Pinpoint the cell where the given text exists, returning its (X, Y) midpoint coordinate. 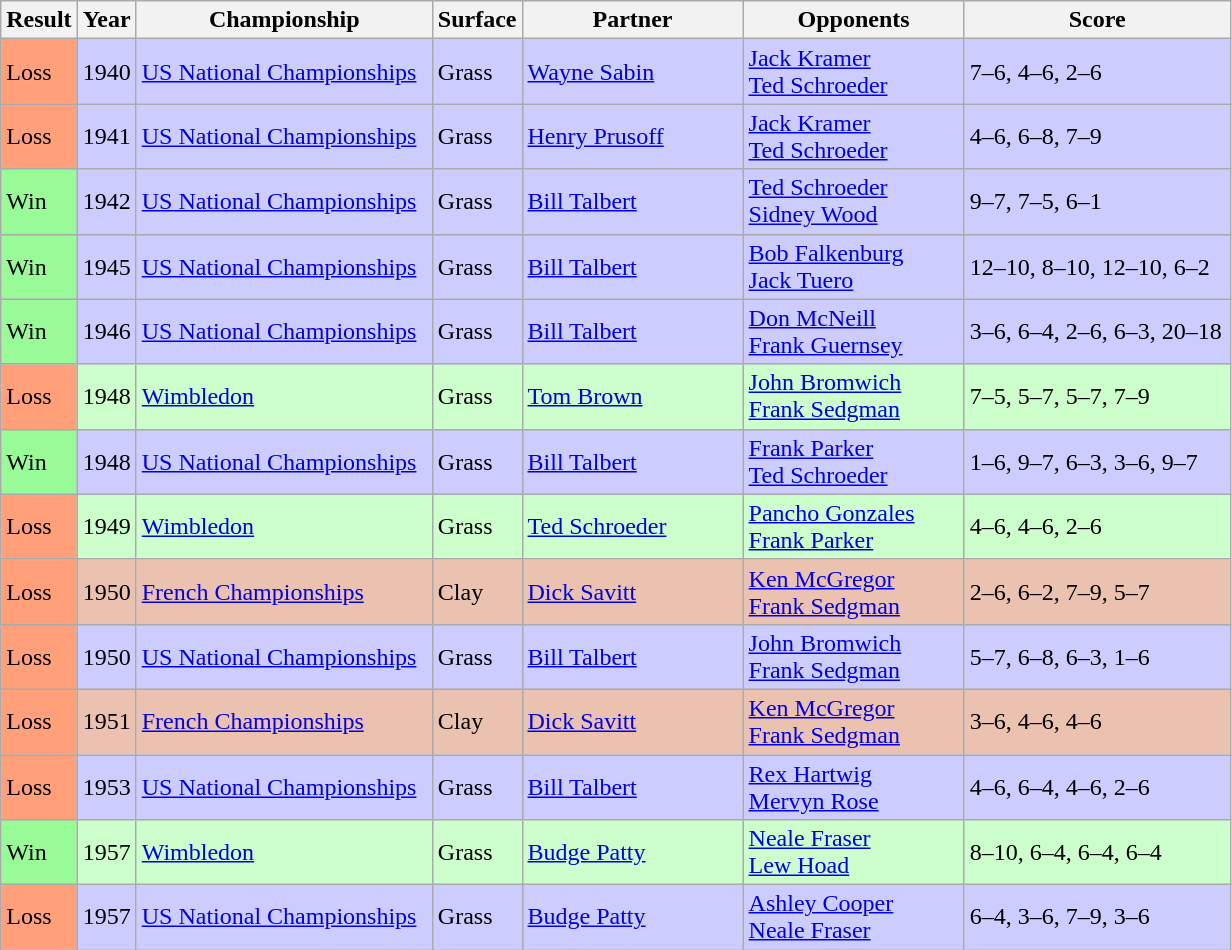
Ashley Cooper Neale Fraser (854, 918)
Championship (284, 20)
Rex Hartwig Mervyn Rose (854, 786)
Henry Prusoff (632, 136)
Don McNeill Frank Guernsey (854, 332)
Surface (477, 20)
9–7, 7–5, 6–1 (1097, 202)
1940 (106, 72)
1946 (106, 332)
1945 (106, 266)
4–6, 6–4, 4–6, 2–6 (1097, 786)
1949 (106, 526)
1942 (106, 202)
Ted Schroeder (632, 526)
4–6, 4–6, 2–6 (1097, 526)
3–6, 6–4, 2–6, 6–3, 20–18 (1097, 332)
Neale Fraser Lew Hoad (854, 852)
1941 (106, 136)
Opponents (854, 20)
1–6, 9–7, 6–3, 3–6, 9–7 (1097, 462)
1951 (106, 722)
8–10, 6–4, 6–4, 6–4 (1097, 852)
Wayne Sabin (632, 72)
3–6, 4–6, 4–6 (1097, 722)
Tom Brown (632, 396)
Result (39, 20)
7–5, 5–7, 5–7, 7–9 (1097, 396)
1953 (106, 786)
5–7, 6–8, 6–3, 1–6 (1097, 656)
Pancho Gonzales Frank Parker (854, 526)
Year (106, 20)
7–6, 4–6, 2–6 (1097, 72)
Partner (632, 20)
6–4, 3–6, 7–9, 3–6 (1097, 918)
Frank Parker Ted Schroeder (854, 462)
12–10, 8–10, 12–10, 6–2 (1097, 266)
Ted Schroeder Sidney Wood (854, 202)
2–6, 6–2, 7–9, 5–7 (1097, 592)
Score (1097, 20)
4–6, 6–8, 7–9 (1097, 136)
Bob Falkenburg Jack Tuero (854, 266)
